For the text-containing cell, return its midpoint in [x, y] coordinate format. 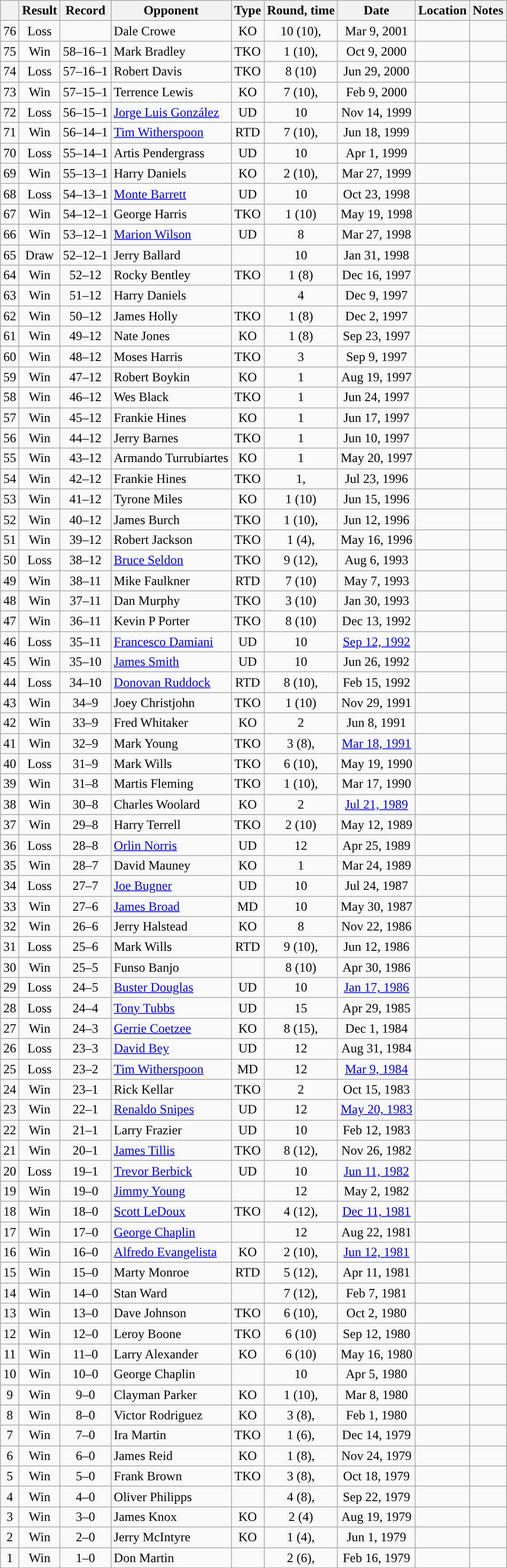
Oct 23, 1998 [377, 194]
Fred Whitaker [171, 723]
60 [10, 357]
Jun 17, 1997 [377, 418]
10 (10), [301, 31]
Jerry Halstead [171, 927]
Sep 12, 1992 [377, 642]
28–8 [86, 845]
Nov 29, 1991 [377, 703]
Dale Crowe [171, 31]
Dan Murphy [171, 601]
Marty Monroe [171, 1273]
Charles Woolard [171, 804]
Feb 12, 1983 [377, 1130]
48 [10, 601]
Larry Frazier [171, 1130]
26–6 [86, 927]
41–12 [86, 499]
43 [10, 703]
Aug 19, 1979 [377, 1517]
44–12 [86, 438]
Mar 9, 2001 [377, 31]
35 [10, 865]
67 [10, 214]
Larry Alexander [171, 1354]
Frank Brown [171, 1476]
Marion Wilson [171, 234]
Alfredo Evangelista [171, 1252]
19–0 [86, 1191]
54–12–1 [86, 214]
Jun 24, 1997 [377, 397]
Victor Rodriguez [171, 1415]
76 [10, 31]
11–0 [86, 1354]
Rick Kellar [171, 1089]
Jun 12, 1996 [377, 519]
Draw [40, 255]
Martis Fleming [171, 784]
4–0 [86, 1496]
Kevin P Porter [171, 621]
Notes [488, 11]
Oct 15, 1983 [377, 1089]
30 [10, 967]
Apr 25, 1989 [377, 845]
Feb 16, 1979 [377, 1558]
29 [10, 988]
Tony Tubbs [171, 1008]
49–12 [86, 336]
6 [10, 1456]
27–7 [86, 886]
May 20, 1997 [377, 458]
9 (10), [301, 947]
Dave Johnson [171, 1313]
Feb 15, 1992 [377, 682]
62 [10, 316]
33–9 [86, 723]
22–1 [86, 1110]
Feb 9, 2000 [377, 92]
39–12 [86, 540]
Terrence Lewis [171, 92]
53 [10, 499]
May 12, 1989 [377, 825]
2 (6), [301, 1558]
2 (10) [301, 825]
James Tillis [171, 1150]
19 [10, 1191]
9 (12), [301, 560]
Location [442, 11]
Jul 23, 1996 [377, 479]
Leroy Boone [171, 1334]
Dec 2, 1997 [377, 316]
18–0 [86, 1211]
Ira Martin [171, 1435]
74 [10, 72]
46–12 [86, 397]
30–8 [86, 804]
Jimmy Young [171, 1191]
Sep 23, 1997 [377, 336]
20 [10, 1171]
42 [10, 723]
10–0 [86, 1374]
Apr 11, 1981 [377, 1273]
Record [86, 11]
11 [10, 1354]
20–1 [86, 1150]
Mar 27, 1998 [377, 234]
58 [10, 397]
4 (12), [301, 1211]
42–12 [86, 479]
1 (8), [301, 1456]
Nov 22, 1986 [377, 927]
Gerrie Coetzee [171, 1028]
59 [10, 377]
Dec 14, 1979 [377, 1435]
Nov 26, 1982 [377, 1150]
Oliver Philipps [171, 1496]
Mar 24, 1989 [377, 865]
33 [10, 906]
9 [10, 1395]
Jan 17, 1986 [377, 988]
James Holly [171, 316]
17–0 [86, 1232]
22 [10, 1130]
Jul 24, 1987 [377, 886]
21–1 [86, 1130]
Apr 30, 1986 [377, 967]
Donovan Ruddock [171, 682]
Aug 6, 1993 [377, 560]
Aug 31, 1984 [377, 1049]
34 [10, 886]
Joey Christjohn [171, 703]
40–12 [86, 519]
Bruce Seldon [171, 560]
Jun 12, 1986 [377, 947]
Harry Terrell [171, 825]
56–14–1 [86, 133]
Joe Bugner [171, 886]
24–3 [86, 1028]
44 [10, 682]
13–0 [86, 1313]
Monte Barrett [171, 194]
Jerry Barnes [171, 438]
Oct 2, 1980 [377, 1313]
Dec 11, 1981 [377, 1211]
14 [10, 1293]
1, [301, 479]
23–3 [86, 1049]
72 [10, 112]
50–12 [86, 316]
May 19, 1998 [377, 214]
Mike Faulkner [171, 580]
16 [10, 1252]
65 [10, 255]
May 7, 1993 [377, 580]
Nov 14, 1999 [377, 112]
17 [10, 1232]
37–11 [86, 601]
28 [10, 1008]
36 [10, 845]
46 [10, 642]
63 [10, 296]
24–4 [86, 1008]
8 (12), [301, 1150]
31–8 [86, 784]
Sep 9, 1997 [377, 357]
54 [10, 479]
David Mauney [171, 865]
8–0 [86, 1415]
8 (15), [301, 1028]
56–15–1 [86, 112]
31–9 [86, 764]
64 [10, 275]
Dec 13, 1992 [377, 621]
Feb 7, 1981 [377, 1293]
Jun 18, 1999 [377, 133]
23–2 [86, 1069]
45–12 [86, 418]
53–12–1 [86, 234]
54–13–1 [86, 194]
68 [10, 194]
Jun 11, 1982 [377, 1171]
Jerry McIntyre [171, 1537]
Jan 31, 1998 [377, 255]
47–12 [86, 377]
43–12 [86, 458]
13 [10, 1313]
2–0 [86, 1537]
45 [10, 662]
Dec 16, 1997 [377, 275]
May 30, 1987 [377, 906]
25 [10, 1069]
Mar 27, 1999 [377, 173]
5 (12), [301, 1273]
38–12 [86, 560]
Funso Banjo [171, 967]
Apr 1, 1999 [377, 153]
2 (4) [301, 1517]
7 (10) [301, 580]
May 16, 1996 [377, 540]
James Knox [171, 1517]
Trevor Berbick [171, 1171]
52–12 [86, 275]
Don Martin [171, 1558]
Francesco Damiani [171, 642]
75 [10, 51]
25–6 [86, 947]
James Broad [171, 906]
Oct 18, 1979 [377, 1476]
66 [10, 234]
Apr 29, 1985 [377, 1008]
37 [10, 825]
14–0 [86, 1293]
7 (12), [301, 1293]
Jul 21, 1989 [377, 804]
38 [10, 804]
61 [10, 336]
Moses Harris [171, 357]
73 [10, 92]
32–9 [86, 743]
Armando Turrubiartes [171, 458]
Dec 1, 1984 [377, 1028]
Mar 9, 1984 [377, 1069]
7 [10, 1435]
Mark Bradley [171, 51]
40 [10, 764]
31 [10, 947]
51 [10, 540]
Aug 19, 1997 [377, 377]
27–6 [86, 906]
39 [10, 784]
34–9 [86, 703]
57 [10, 418]
48–12 [86, 357]
56 [10, 438]
16–0 [86, 1252]
57–15–1 [86, 92]
5–0 [86, 1476]
27 [10, 1028]
52 [10, 519]
6–0 [86, 1456]
3 (10) [301, 601]
Mar 8, 1980 [377, 1395]
Feb 1, 1980 [377, 1415]
57–16–1 [86, 72]
Jun 15, 1996 [377, 499]
Sep 22, 1979 [377, 1496]
28–7 [86, 865]
69 [10, 173]
George Harris [171, 214]
Jun 29, 2000 [377, 72]
Tyrone Miles [171, 499]
55 [10, 458]
May 20, 1983 [377, 1110]
24–5 [86, 988]
Date [377, 11]
38–11 [86, 580]
8 (10), [301, 682]
Type [247, 11]
Rocky Bentley [171, 275]
9–0 [86, 1395]
47 [10, 621]
Sep 12, 1980 [377, 1334]
Stan Ward [171, 1293]
71 [10, 133]
29–8 [86, 825]
James Reid [171, 1456]
Jan 30, 1993 [377, 601]
Robert Jackson [171, 540]
4 (8), [301, 1496]
Artis Pendergrass [171, 153]
May 19, 1990 [377, 764]
May 16, 1980 [377, 1354]
Jerry Ballard [171, 255]
Scott LeDoux [171, 1211]
19–1 [86, 1171]
Wes Black [171, 397]
35–10 [86, 662]
18 [10, 1211]
Orlin Norris [171, 845]
Oct 9, 2000 [377, 51]
Robert Davis [171, 72]
Jun 1, 1979 [377, 1537]
5 [10, 1476]
Jun 26, 1992 [377, 662]
23 [10, 1110]
36–11 [86, 621]
51–12 [86, 296]
Nov 24, 1979 [377, 1456]
7–0 [86, 1435]
35–11 [86, 642]
Jun 10, 1997 [377, 438]
May 2, 1982 [377, 1191]
Mark Young [171, 743]
Result [40, 11]
70 [10, 153]
Mar 17, 1990 [377, 784]
Nate Jones [171, 336]
24 [10, 1089]
Renaldo Snipes [171, 1110]
21 [10, 1150]
23–1 [86, 1089]
52–12–1 [86, 255]
Jun 8, 1991 [377, 723]
55–13–1 [86, 173]
55–14–1 [86, 153]
Round, time [301, 11]
Jorge Luis González [171, 112]
Clayman Parker [171, 1395]
Dec 9, 1997 [377, 296]
49 [10, 580]
50 [10, 560]
3–0 [86, 1517]
Robert Boykin [171, 377]
25–5 [86, 967]
Opponent [171, 11]
1–0 [86, 1558]
26 [10, 1049]
41 [10, 743]
Jun 12, 1981 [377, 1252]
1 (6), [301, 1435]
Buster Douglas [171, 988]
Aug 22, 1981 [377, 1232]
James Smith [171, 662]
James Burch [171, 519]
34–10 [86, 682]
32 [10, 927]
58–16–1 [86, 51]
Mar 18, 1991 [377, 743]
15–0 [86, 1273]
Apr 5, 1980 [377, 1374]
12–0 [86, 1334]
David Bey [171, 1049]
